Identify which cell holds the provided text, then report its [x, y] central coordinate. 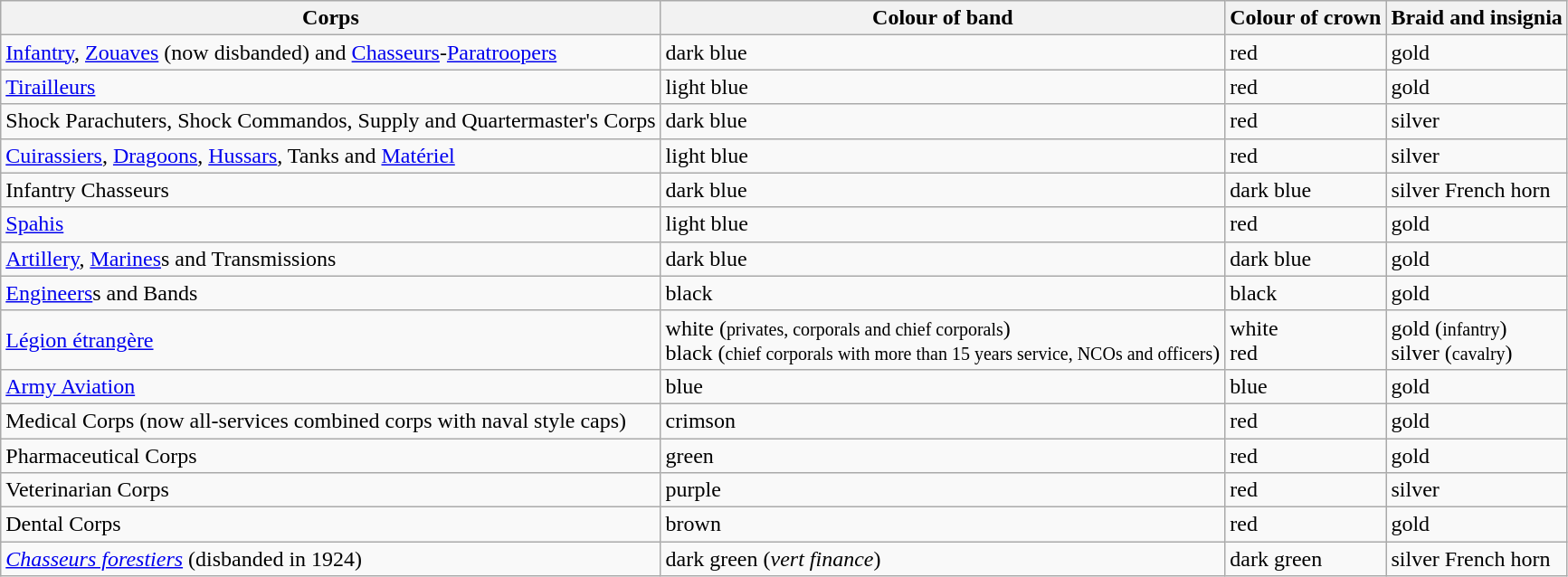
dark green [1306, 559]
dark green (vert finance) [943, 559]
Infantry, Zouaves (now disbanded) and Chasseurs-Paratroopers [331, 52]
purple [943, 490]
green [943, 455]
Chasseurs forestiers (disbanded in 1924) [331, 559]
brown [943, 525]
Artillery, Mariness and Transmissions [331, 259]
Infantry Chasseurs [331, 190]
Tirailleurs [331, 87]
Corps [331, 18]
Colour of band [943, 18]
crimson [943, 421]
Medical Corps (now all-services combined corps with naval style caps) [331, 421]
Veterinarian Corps [331, 490]
Engineerss and Bands [331, 293]
Cuirassiers, Dragoons, Hussars, Tanks and Matériel [331, 156]
white red [1306, 340]
Légion étrangère [331, 340]
Spahis [331, 224]
Pharmaceutical Corps [331, 455]
Braid and insignia [1477, 18]
white (privates, corporals and chief corporals)black (chief corporals with more than 15 years service, NCOs and officers) [943, 340]
Dental Corps [331, 525]
Shock Parachuters, Shock Commandos, Supply and Quartermaster's Corps [331, 121]
Army Aviation [331, 386]
gold (infantry)silver (cavalry) [1477, 340]
Colour of crown [1306, 18]
